Scan for the cell matching the given text and deliver its (x, y) coordinate at center. 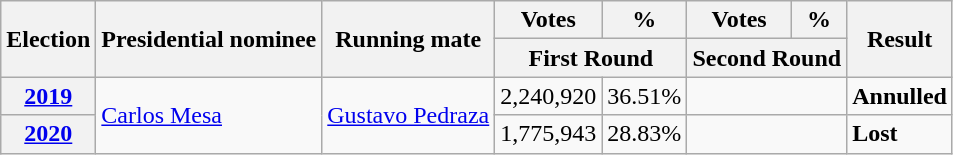
Election (48, 39)
First Round (591, 58)
2019 (48, 96)
Lost (900, 134)
Annulled (900, 96)
Presidential nominee (209, 39)
28.83% (644, 134)
1,775,943 (548, 134)
2,240,920 (548, 96)
36.51% (644, 96)
Result (900, 39)
Carlos Mesa (209, 115)
Gustavo Pedraza (408, 115)
Running mate (408, 39)
2020 (48, 134)
Second Round (767, 58)
